Detect which cell encompasses the target text, then output its (X, Y) center coordinate. 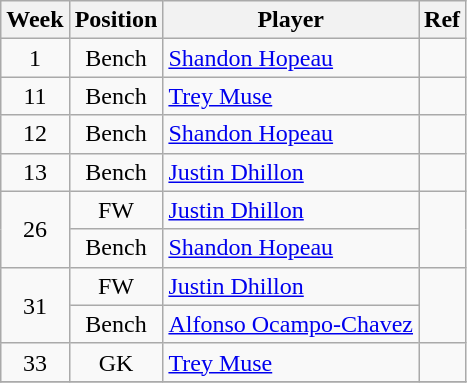
11 (35, 96)
33 (35, 362)
1 (35, 58)
Week (35, 20)
Position (116, 20)
13 (35, 172)
Player (291, 20)
31 (35, 305)
GK (116, 362)
Ref (442, 20)
26 (35, 229)
12 (35, 134)
Alfonso Ocampo-Chavez (291, 324)
